Return the [x, y] coordinate for the center point of the cell that contains the specified text.  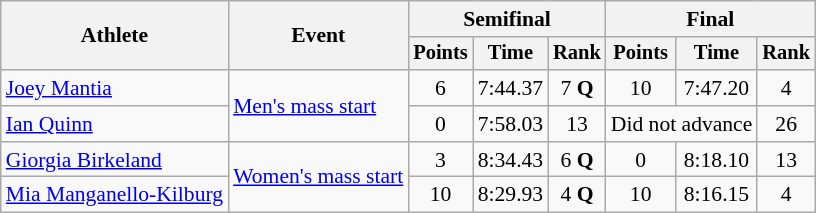
Ian Quinn [114, 124]
8:34.43 [510, 160]
4 Q [577, 195]
Giorgia Birkeland [114, 160]
7:47.20 [717, 88]
8:16.15 [717, 195]
Did not advance [682, 124]
6 [440, 88]
Event [318, 36]
26 [786, 124]
7:58.03 [510, 124]
Mia Manganello-Kilburg [114, 195]
7 Q [577, 88]
8:29.93 [510, 195]
Women's mass start [318, 178]
Final [710, 19]
3 [440, 160]
Men's mass start [318, 106]
Semifinal [506, 19]
8:18.10 [717, 160]
Joey Mantia [114, 88]
7:44.37 [510, 88]
Athlete [114, 36]
6 Q [577, 160]
